Search for the cell housing the specified text and yield its [x, y] center coordinate. 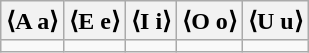
⟨E e⟩ [95, 21]
⟨U u⟩ [275, 21]
⟨O o⟩ [210, 21]
⟨A a⟩ [32, 21]
⟨I i⟩ [152, 21]
